Output the (x, y) coordinate of the center of the cell containing the given text.  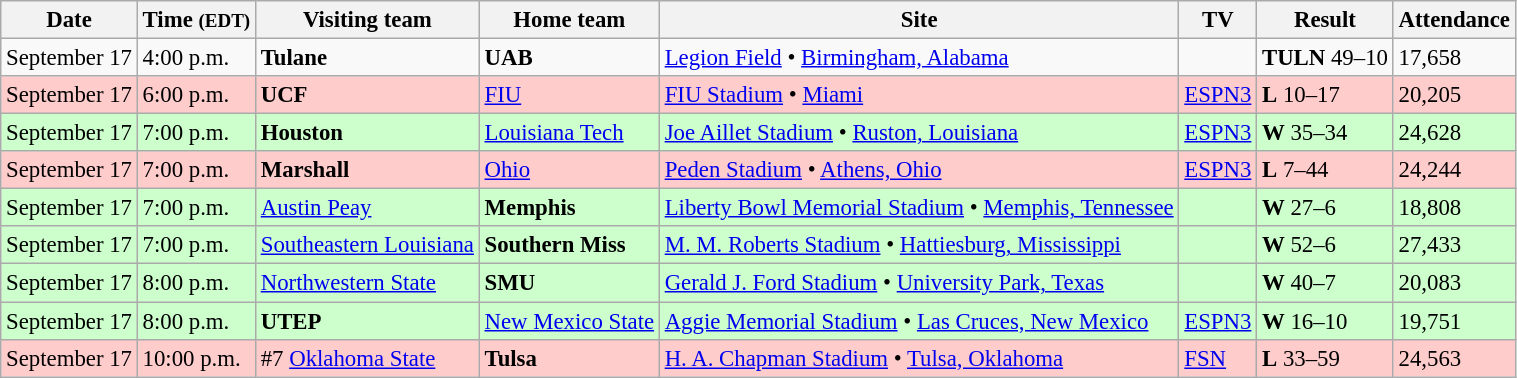
Peden Stadium • Athens, Ohio (919, 170)
W 35–34 (1326, 133)
20,083 (1454, 283)
Memphis (569, 208)
TV (1218, 20)
Legion Field • Birmingham, Alabama (919, 58)
Southern Miss (569, 245)
W 16–10 (1326, 321)
Tulsa (569, 358)
UCF (367, 95)
#7 Oklahoma State (367, 358)
Northwestern State (367, 283)
Date (69, 20)
Aggie Memorial Stadium • Las Cruces, New Mexico (919, 321)
FIU (569, 95)
H. A. Chapman Stadium • Tulsa, Oklahoma (919, 358)
Attendance (1454, 20)
FIU Stadium • Miami (919, 95)
Home team (569, 20)
New Mexico State (569, 321)
W 52–6 (1326, 245)
19,751 (1454, 321)
Marshall (367, 170)
SMU (569, 283)
Tulane (367, 58)
Visiting team (367, 20)
6:00 p.m. (196, 95)
17,658 (1454, 58)
M. M. Roberts Stadium • Hattiesburg, Mississippi (919, 245)
4:00 p.m. (196, 58)
Louisiana Tech (569, 133)
18,808 (1454, 208)
Houston (367, 133)
Joe Aillet Stadium • Ruston, Louisiana (919, 133)
UAB (569, 58)
27,433 (1454, 245)
L 7–44 (1326, 170)
L 33–59 (1326, 358)
Liberty Bowl Memorial Stadium • Memphis, Tennessee (919, 208)
Southeastern Louisiana (367, 245)
Time (EDT) (196, 20)
24,563 (1454, 358)
Gerald J. Ford Stadium • University Park, Texas (919, 283)
24,244 (1454, 170)
Ohio (569, 170)
FSN (1218, 358)
Austin Peay (367, 208)
20,205 (1454, 95)
W 40–7 (1326, 283)
W 27–6 (1326, 208)
Site (919, 20)
Result (1326, 20)
24,628 (1454, 133)
L 10–17 (1326, 95)
10:00 p.m. (196, 358)
UTEP (367, 321)
TULN 49–10 (1326, 58)
